Locate the cell with the specified text and output its [x, y] center coordinate. 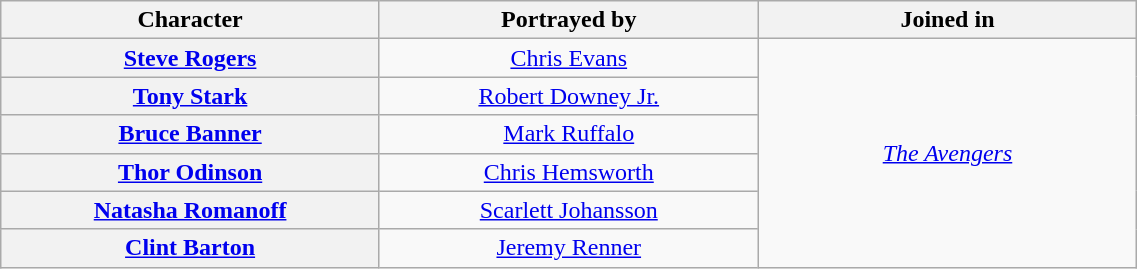
Character [190, 20]
Joined in [948, 20]
Chris Evans [568, 58]
Tony Stark [190, 96]
Clint Barton [190, 248]
Scarlett Johansson [568, 210]
Chris Hemsworth [568, 172]
Bruce Banner [190, 134]
Thor Odinson [190, 172]
Portrayed by [568, 20]
Robert Downey Jr. [568, 96]
Jeremy Renner [568, 248]
The Avengers [948, 153]
Mark Ruffalo [568, 134]
Natasha Romanoff [190, 210]
Steve Rogers [190, 58]
